Find where the given text appears and provide that cell's center as [X, Y] coordinate. 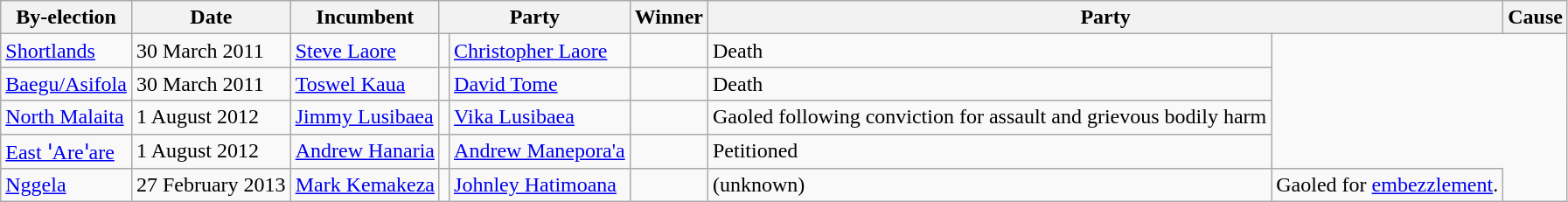
Nggela [66, 185]
Johnley Hatimoana [540, 185]
Baegu/Asifola [66, 84]
East ꞌAreꞌare [66, 151]
27 February 2013 [211, 185]
Date [211, 17]
Jimmy Lusibaea [365, 117]
Andrew Hanaria [365, 151]
Vika Lusibaea [540, 117]
Andrew Manepora'a [540, 151]
David Tome [540, 84]
Gaoled following conviction for assault and grievous bodily harm [989, 117]
North Malaita [66, 117]
Gaoled for embezzlement. [1387, 185]
Cause [1536, 17]
By-election [66, 17]
Shortlands [66, 51]
Steve Laore [365, 51]
(unknown) [989, 185]
Incumbent [365, 17]
Mark Kemakeza [365, 185]
Winner [668, 17]
Christopher Laore [540, 51]
Petitioned [989, 151]
Toswel Kaua [365, 84]
